Detect which cell encompasses the target text, then output its (X, Y) center coordinate. 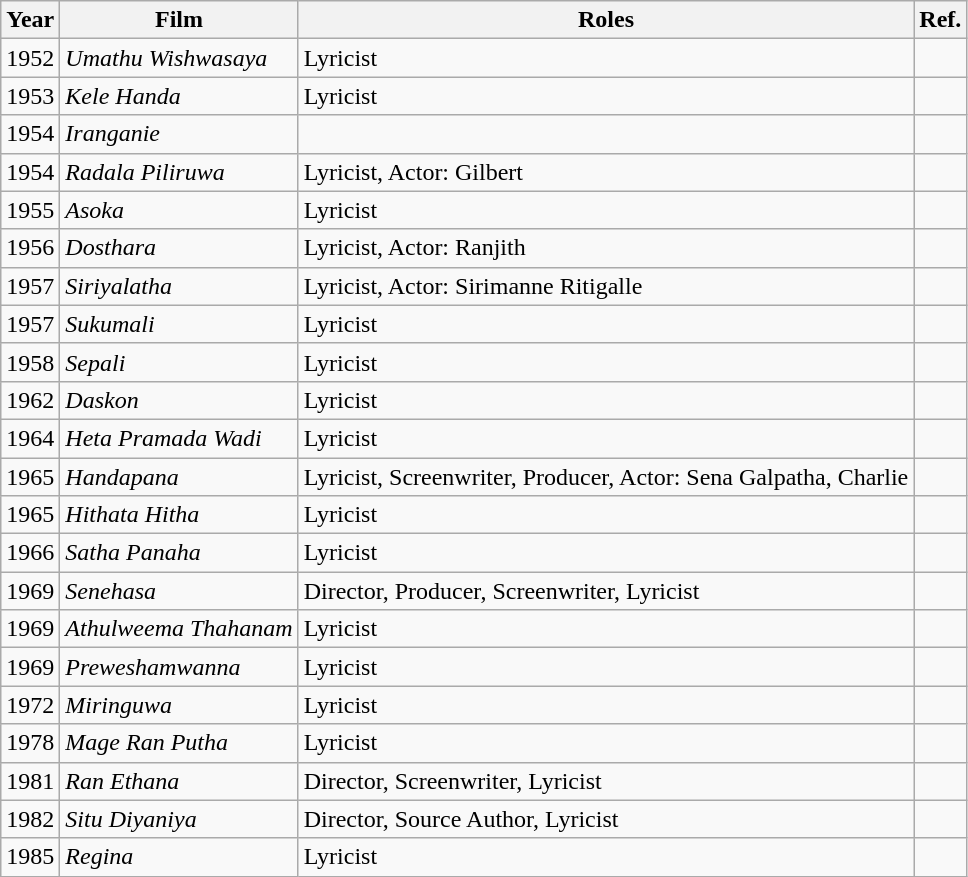
1981 (30, 781)
Handapana (179, 477)
Preweshamwanna (179, 667)
1958 (30, 362)
Daskon (179, 400)
Siriyalatha (179, 286)
Satha Panaha (179, 553)
1955 (30, 210)
1985 (30, 857)
Kele Handa (179, 96)
Director, Producer, Screenwriter, Lyricist (606, 591)
Sepali (179, 362)
Situ Diyaniya (179, 819)
Ref. (940, 20)
Regina (179, 857)
Hithata Hitha (179, 515)
1953 (30, 96)
1956 (30, 248)
Lyricist, Screenwriter, Producer, Actor: Sena Galpatha, Charlie (606, 477)
Lyricist, Actor: Gilbert (606, 172)
Umathu Wishwasaya (179, 58)
Iranganie (179, 134)
1966 (30, 553)
1964 (30, 438)
Miringuwa (179, 705)
Year (30, 20)
Asoka (179, 210)
Lyricist, Actor: Ranjith (606, 248)
Lyricist, Actor: Sirimanne Ritigalle (606, 286)
Senehasa (179, 591)
Sukumali (179, 324)
Ran Ethana (179, 781)
1982 (30, 819)
Roles (606, 20)
Director, Screenwriter, Lyricist (606, 781)
1972 (30, 705)
1962 (30, 400)
Athulweema Thahanam (179, 629)
Director, Source Author, Lyricist (606, 819)
Film (179, 20)
1978 (30, 743)
Heta Pramada Wadi (179, 438)
Dosthara (179, 248)
Mage Ran Putha (179, 743)
1952 (30, 58)
Radala Piliruwa (179, 172)
